Locate the cell with the specified text and output its [x, y] center coordinate. 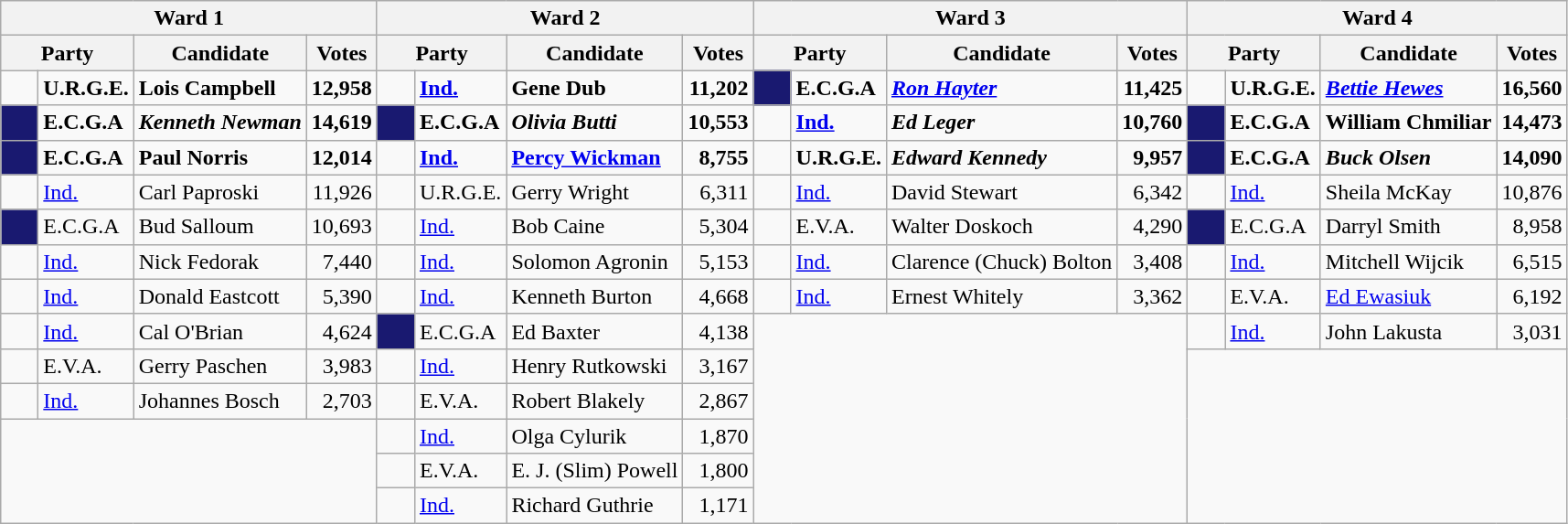
Kenneth Newman [219, 123]
1,171 [719, 506]
Ernest Whitely [1001, 296]
Bud Salloum [219, 227]
11,425 [1152, 88]
Percy Wickman [594, 157]
6,342 [1152, 192]
Gerry Paschen [219, 366]
11,202 [719, 88]
3,408 [1152, 262]
Ward 1 [189, 18]
Ward 3 [971, 18]
3,167 [719, 366]
Lois Campbell [219, 88]
1,870 [719, 436]
9,957 [1152, 157]
6,192 [1532, 296]
Clarence (Chuck) Bolton [1001, 262]
12,014 [342, 157]
Nick Fedorak [219, 262]
6,311 [719, 192]
Richard Guthrie [594, 506]
Darryl Smith [1408, 227]
Walter Doskoch [1001, 227]
Buck Olsen [1408, 157]
3,031 [1532, 331]
6,515 [1532, 262]
10,693 [342, 227]
Mitchell Wijcik [1408, 262]
10,553 [719, 123]
Olivia Butti [594, 123]
3,362 [1152, 296]
Henry Rutkowski [594, 366]
Carl Paproski [219, 192]
Kenneth Burton [594, 296]
Ed Leger [1001, 123]
4,290 [1152, 227]
11,926 [342, 192]
Bob Caine [594, 227]
14,090 [1532, 157]
Ron Hayter [1001, 88]
5,304 [719, 227]
Donald Eastcott [219, 296]
8,755 [719, 157]
Sheila McKay [1408, 192]
David Stewart [1001, 192]
Solomon Agronin [594, 262]
Gene Dub [594, 88]
3,983 [342, 366]
10,876 [1532, 192]
Bettie Hewes [1408, 88]
Johannes Bosch [219, 401]
8,958 [1532, 227]
E. J. (Slim) Powell [594, 471]
5,153 [719, 262]
2,867 [719, 401]
14,619 [342, 123]
1,800 [719, 471]
Ed Ewasiuk [1408, 296]
10,760 [1152, 123]
4,668 [719, 296]
4,624 [342, 331]
Cal O'Brian [219, 331]
Paul Norris [219, 157]
2,703 [342, 401]
5,390 [342, 296]
William Chmiliar [1408, 123]
14,473 [1532, 123]
Ed Baxter [594, 331]
Olga Cylurik [594, 436]
Ward 2 [565, 18]
Gerry Wright [594, 192]
7,440 [342, 262]
Edward Kennedy [1001, 157]
John Lakusta [1408, 331]
12,958 [342, 88]
Robert Blakely [594, 401]
4,138 [719, 331]
16,560 [1532, 88]
Ward 4 [1377, 18]
